Search for the cell housing the specified text and yield its [x, y] center coordinate. 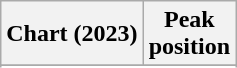
Chart (2023) [72, 34]
Peakposition [189, 34]
